Return the [x, y] coordinate for the center point of the cell that contains the specified text.  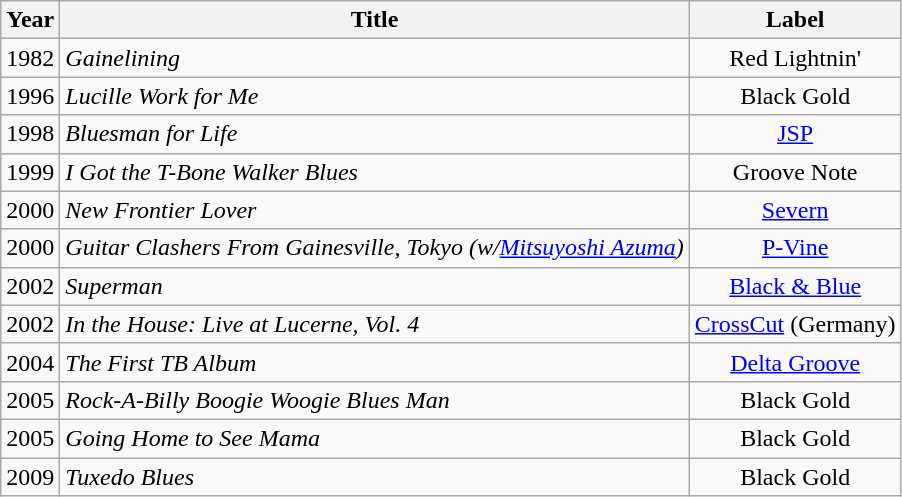
Going Home to See Mama [375, 438]
P-Vine [795, 248]
Tuxedo Blues [375, 477]
2004 [30, 362]
1999 [30, 172]
Superman [375, 286]
Label [795, 20]
Rock-A-Billy Boogie Woogie Blues Man [375, 400]
The First TB Album [375, 362]
Title [375, 20]
Gainelining [375, 58]
Delta Groove [795, 362]
In the House: Live at Lucerne, Vol. 4 [375, 324]
Guitar Clashers From Gainesville, Tokyo (w/Mitsuyoshi Azuma) [375, 248]
2009 [30, 477]
1996 [30, 96]
Groove Note [795, 172]
CrossCut (Germany) [795, 324]
Bluesman for Life [375, 134]
1998 [30, 134]
New Frontier Lover [375, 210]
Severn [795, 210]
Black & Blue [795, 286]
Year [30, 20]
1982 [30, 58]
JSP [795, 134]
I Got the T-Bone Walker Blues [375, 172]
Red Lightnin' [795, 58]
Lucille Work for Me [375, 96]
